Return the [x, y] coordinate for the center point of the cell that contains the specified text.  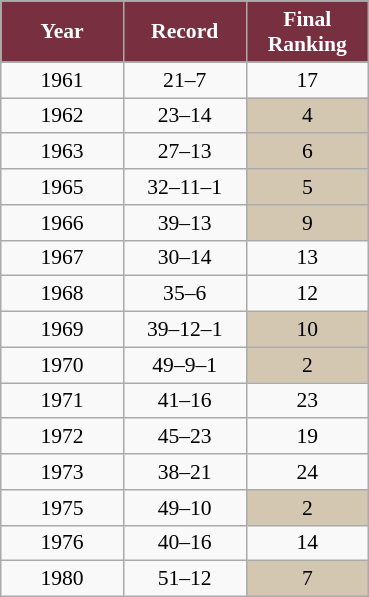
32–11–1 [184, 187]
39–12–1 [184, 330]
1965 [62, 187]
24 [308, 472]
10 [308, 330]
13 [308, 258]
Year [62, 32]
1973 [62, 472]
23–14 [184, 116]
Record [184, 32]
30–14 [184, 258]
Final Ranking [308, 32]
1975 [62, 508]
5 [308, 187]
49–10 [184, 508]
1961 [62, 80]
1970 [62, 365]
45–23 [184, 437]
4 [308, 116]
23 [308, 401]
35–6 [184, 294]
1967 [62, 258]
41–16 [184, 401]
38–21 [184, 472]
39–13 [184, 223]
9 [308, 223]
6 [308, 152]
40–16 [184, 543]
19 [308, 437]
1968 [62, 294]
12 [308, 294]
1971 [62, 401]
21–7 [184, 80]
14 [308, 543]
1966 [62, 223]
27–13 [184, 152]
1962 [62, 116]
1980 [62, 579]
1969 [62, 330]
17 [308, 80]
1976 [62, 543]
1963 [62, 152]
1972 [62, 437]
49–9–1 [184, 365]
51–12 [184, 579]
7 [308, 579]
